Output the (x, y) coordinate of the center of the cell containing the given text.  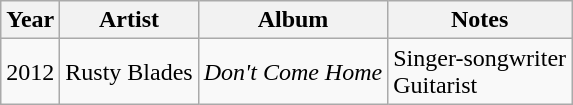
Year (30, 20)
Singer-songwriterGuitarist (480, 72)
Artist (129, 20)
Album (293, 20)
Notes (480, 20)
Don't Come Home (293, 72)
2012 (30, 72)
Rusty Blades (129, 72)
